Pinpoint the cell where the given text exists, returning its [x, y] midpoint coordinate. 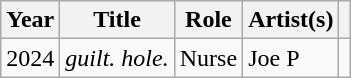
Title [117, 20]
2024 [30, 58]
Joe P [291, 58]
guilt. hole. [117, 58]
Artist(s) [291, 20]
Year [30, 20]
Role [208, 20]
Nurse [208, 58]
